Extract the [x, y] coordinate from the center of the cell holding the provided text.  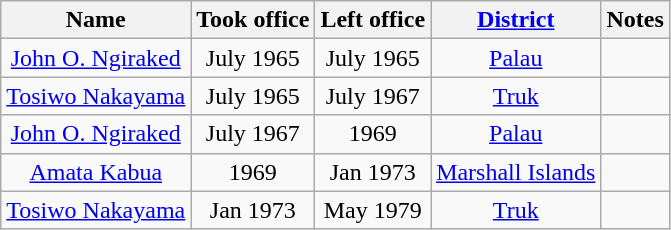
Took office [253, 20]
Notes [635, 20]
Left office [373, 20]
Amata Kabua [96, 172]
District [516, 20]
May 1979 [373, 210]
Name [96, 20]
Marshall Islands [516, 172]
